Provide the [x, y] coordinate of the cell's center where the given text is located.  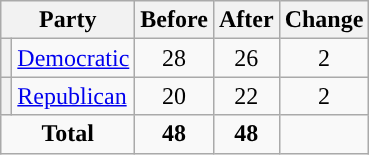
28 [174, 58]
22 [246, 96]
Total [68, 134]
Democratic [74, 58]
26 [246, 58]
Party [68, 20]
Change [324, 20]
20 [174, 96]
Before [174, 20]
After [246, 20]
Republican [74, 96]
